Pinpoint the cell where the given text exists, returning its (X, Y) midpoint coordinate. 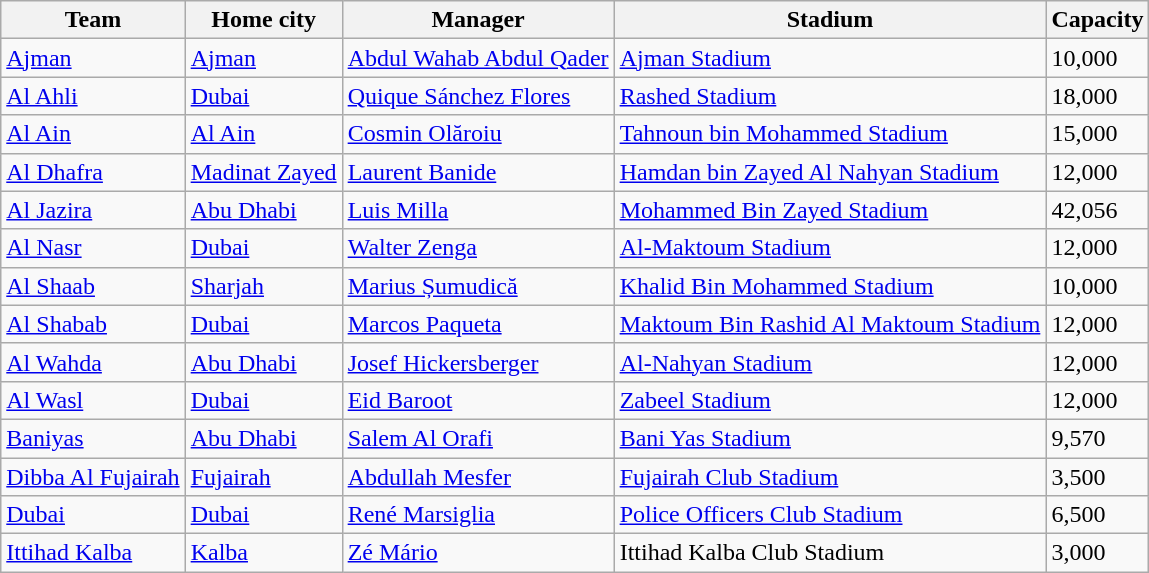
Al Shabab (93, 324)
Bani Yas Stadium (830, 438)
6,500 (1098, 515)
Salem Al Orafi (478, 438)
Home city (264, 20)
Walter Zenga (478, 248)
Abdullah Mesfer (478, 477)
Ittihad Kalba Club Stadium (830, 553)
Laurent Banide (478, 172)
Hamdan bin Zayed Al Nahyan Stadium (830, 172)
Fujairah Club Stadium (830, 477)
Zabeel Stadium (830, 400)
Tahnoun bin Mohammed Stadium (830, 134)
René Marsiglia (478, 515)
Al-Nahyan Stadium (830, 362)
Al-Maktoum Stadium (830, 248)
Team (93, 20)
Al Wahda (93, 362)
Ittihad Kalba (93, 553)
Luis Milla (478, 210)
Baniyas (93, 438)
Capacity (1098, 20)
Rashed Stadium (830, 96)
Zé Mário (478, 553)
Khalid Bin Mohammed Stadium (830, 286)
Al Dhafra (93, 172)
Cosmin Olăroiu (478, 134)
Fujairah (264, 477)
Manager (478, 20)
18,000 (1098, 96)
Marcos Paqueta (478, 324)
9,570 (1098, 438)
3,000 (1098, 553)
Eid Baroot (478, 400)
Marius Șumudică (478, 286)
Al Jazira (93, 210)
Al Nasr (93, 248)
Madinat Zayed (264, 172)
Kalba (264, 553)
Ajman Stadium (830, 58)
42,056 (1098, 210)
Abdul Wahab Abdul Qader (478, 58)
Dibba Al Fujairah (93, 477)
Police Officers Club Stadium (830, 515)
Maktoum Bin Rashid Al Maktoum Stadium (830, 324)
Josef Hickersberger (478, 362)
3,500 (1098, 477)
Al Shaab (93, 286)
Sharjah (264, 286)
Al Ahli (93, 96)
Quique Sánchez Flores (478, 96)
Stadium (830, 20)
Mohammed Bin Zayed Stadium (830, 210)
Al Wasl (93, 400)
15,000 (1098, 134)
